Capture the cell that displays the provided text and extract its [x, y] central coordinate. 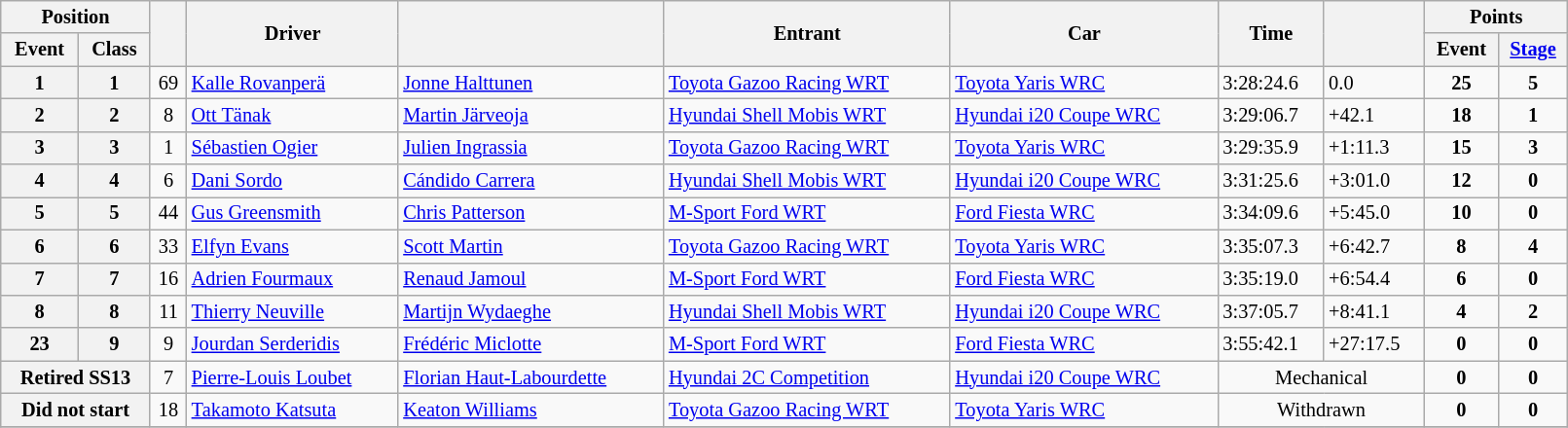
Car [1084, 33]
Pierre-Louis Loubet [293, 377]
Entrant [807, 33]
Takamoto Katsuta [293, 410]
16 [167, 279]
23 [40, 344]
Martin Järveoja [531, 115]
Gus Greensmith [293, 213]
3:28:24.6 [1271, 83]
Position [76, 17]
10 [1462, 213]
Keaton Williams [531, 410]
Withdrawn [1321, 410]
69 [167, 83]
3:29:35.9 [1271, 148]
Class [114, 50]
Ott Tänak [293, 115]
Julien Ingrassia [531, 148]
Dani Sordo [293, 181]
Cándido Carrera [531, 181]
12 [1462, 181]
+6:54.4 [1374, 279]
Kalle Rovanperä [293, 83]
3:35:19.0 [1271, 279]
0.0 [1374, 83]
+27:17.5 [1374, 344]
33 [167, 246]
+8:41.1 [1374, 311]
Elfyn Evans [293, 246]
Jourdan Serderidis [293, 344]
+6:42.7 [1374, 246]
Did not start [76, 410]
Sébastien Ogier [293, 148]
Adrien Fourmaux [293, 279]
Renaud Jamoul [531, 279]
3:29:06.7 [1271, 115]
15 [1462, 148]
+1:11.3 [1374, 148]
Stage [1533, 50]
Driver [293, 33]
25 [1462, 83]
3:31:25.6 [1271, 181]
3:37:05.7 [1271, 311]
Florian Haut-Labourdette [531, 377]
3:34:09.6 [1271, 213]
3:35:07.3 [1271, 246]
Mechanical [1321, 377]
Chris Patterson [531, 213]
+3:01.0 [1374, 181]
Thierry Neuville [293, 311]
Hyundai 2C Competition [807, 377]
Scott Martin [531, 246]
44 [167, 213]
Retired SS13 [76, 377]
Frédéric Miclotte [531, 344]
3:55:42.1 [1271, 344]
+5:45.0 [1374, 213]
11 [167, 311]
+42.1 [1374, 115]
Jonne Halttunen [531, 83]
Points [1497, 17]
Time [1271, 33]
Martijn Wydaeghe [531, 311]
